Identify which cell holds the provided text, then report its (X, Y) central coordinate. 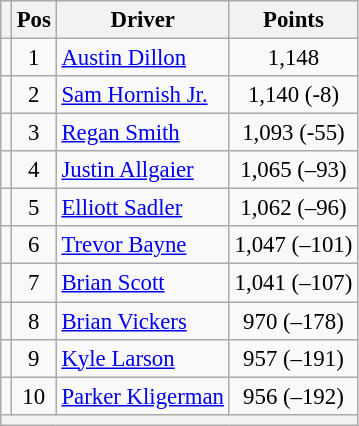
Regan Smith (142, 133)
4 (34, 170)
957 (–191) (293, 358)
Trevor Bayne (142, 245)
1,140 (-8) (293, 95)
Pos (34, 20)
Austin Dillon (142, 58)
Parker Kligerman (142, 396)
1,148 (293, 58)
5 (34, 208)
2 (34, 95)
956 (–192) (293, 396)
3 (34, 133)
6 (34, 245)
970 (–178) (293, 321)
Justin Allgaier (142, 170)
1,062 (–96) (293, 208)
1,041 (–107) (293, 283)
Sam Hornish Jr. (142, 95)
Kyle Larson (142, 358)
1,065 (–93) (293, 170)
1,093 (-55) (293, 133)
Points (293, 20)
9 (34, 358)
Brian Vickers (142, 321)
Elliott Sadler (142, 208)
Brian Scott (142, 283)
1,047 (–101) (293, 245)
8 (34, 321)
1 (34, 58)
Driver (142, 20)
10 (34, 396)
7 (34, 283)
